Provide the (x, y) coordinate of the cell's center where the given text is located.  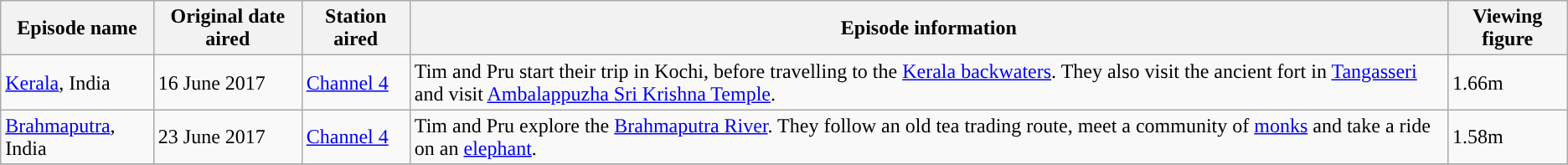
Station aired (355, 28)
1.58m (1508, 137)
Episode name (77, 28)
Episode information (928, 28)
1.66m (1508, 82)
Original date aired (228, 28)
Tim and Pru explore the Brahmaputra River. They follow an old tea trading route, meet a community of monks and take a ride on an elephant. (928, 137)
Viewing figure (1508, 28)
23 June 2017 (228, 137)
16 June 2017 (228, 82)
Kerala, India (77, 82)
Brahmaputra, India (77, 137)
